Search for the cell housing the specified text and yield its (X, Y) center coordinate. 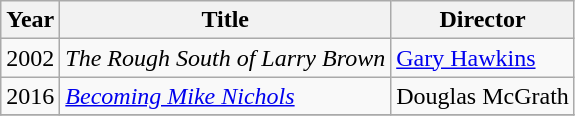
2016 (30, 96)
Gary Hawkins (483, 58)
Becoming Mike Nichols (226, 96)
The Rough South of Larry Brown (226, 58)
2002 (30, 58)
Year (30, 20)
Douglas McGrath (483, 96)
Title (226, 20)
Director (483, 20)
